Extract the [x, y] coordinate from the center of the cell holding the provided text.  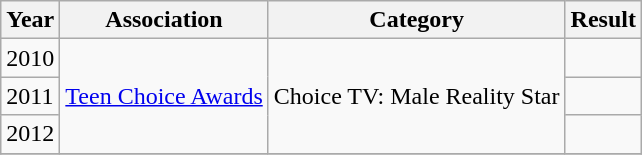
Choice TV: Male Reality Star [416, 96]
Association [164, 20]
2010 [30, 58]
2012 [30, 134]
Result [603, 20]
Year [30, 20]
Teen Choice Awards [164, 96]
2011 [30, 96]
Category [416, 20]
